Determine the (x, y) coordinate at the center of the cell enclosing the given text.  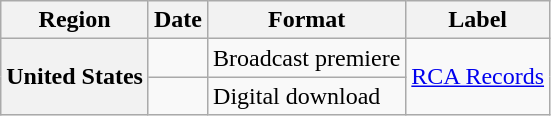
Label (478, 20)
United States (75, 77)
Date (178, 20)
Digital download (307, 96)
Broadcast premiere (307, 58)
RCA Records (478, 77)
Format (307, 20)
Region (75, 20)
